For the text-containing cell, return its midpoint in [X, Y] coordinate format. 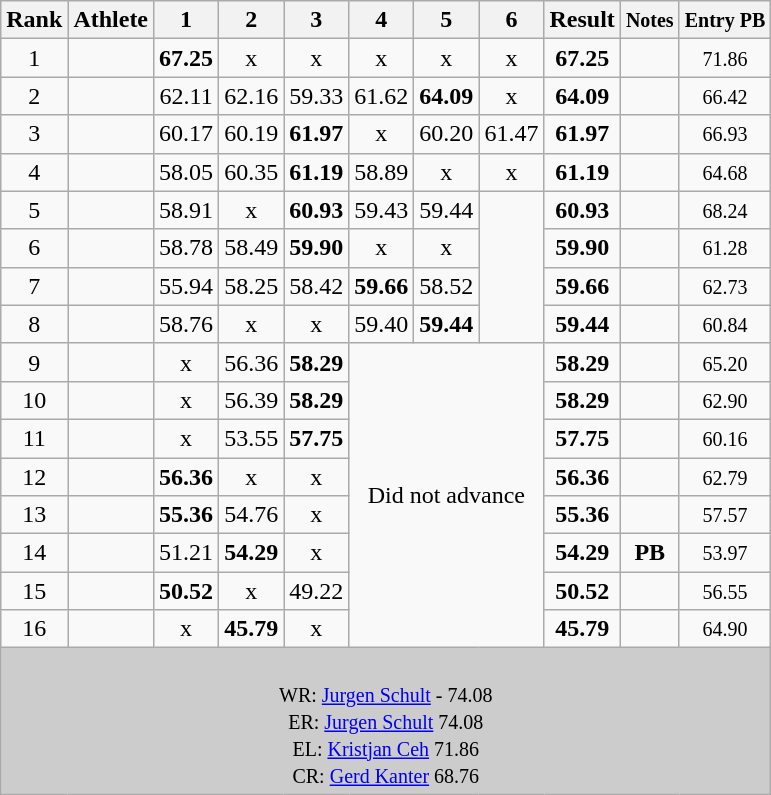
58.78 [186, 248]
58.76 [186, 324]
PB [650, 553]
11 [34, 438]
55.94 [186, 286]
71.86 [725, 58]
Did not advance [446, 495]
61.47 [512, 134]
61.62 [382, 96]
Rank [34, 20]
8 [34, 324]
Notes [650, 20]
60.19 [252, 134]
62.11 [186, 96]
Athlete [111, 20]
58.52 [446, 286]
14 [34, 553]
65.20 [725, 362]
58.89 [382, 172]
16 [34, 629]
62.90 [725, 400]
58.25 [252, 286]
9 [34, 362]
59.43 [382, 210]
60.35 [252, 172]
66.42 [725, 96]
53.55 [252, 438]
54.76 [252, 515]
60.20 [446, 134]
59.33 [316, 96]
56.55 [725, 591]
59.40 [382, 324]
58.49 [252, 248]
7 [34, 286]
51.21 [186, 553]
60.17 [186, 134]
58.91 [186, 210]
66.93 [725, 134]
61.28 [725, 248]
56.39 [252, 400]
62.73 [725, 286]
60.84 [725, 324]
68.24 [725, 210]
53.97 [725, 553]
64.68 [725, 172]
WR: Jurgen Schult - 74.08ER: Jurgen Schult 74.08 EL: Kristjan Ceh 71.86CR: Gerd Kanter 68.76 [386, 721]
Entry PB [725, 20]
60.16 [725, 438]
10 [34, 400]
12 [34, 477]
62.16 [252, 96]
64.90 [725, 629]
58.05 [186, 172]
15 [34, 591]
13 [34, 515]
Result [582, 20]
57.57 [725, 515]
49.22 [316, 591]
58.42 [316, 286]
62.79 [725, 477]
